Capture the cell that displays the provided text and extract its (X, Y) central coordinate. 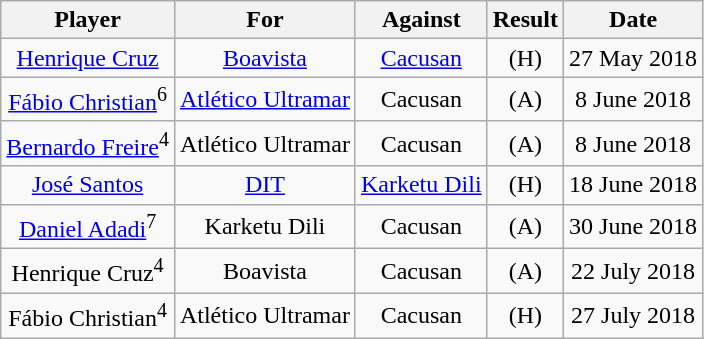
22 July 2018 (634, 272)
27 May 2018 (634, 58)
Daniel Adadi7 (88, 226)
Fábio Christian6 (88, 100)
Henrique Cruz4 (88, 272)
DIT (264, 185)
Henrique Cruz (88, 58)
Bernardo Freire4 (88, 144)
18 June 2018 (634, 185)
Player (88, 20)
Result (525, 20)
Date (634, 20)
For (264, 20)
30 June 2018 (634, 226)
Against (421, 20)
27 July 2018 (634, 316)
José Santos (88, 185)
Fábio Christian4 (88, 316)
